Locate the cell with the specified text and output its [X, Y] center coordinate. 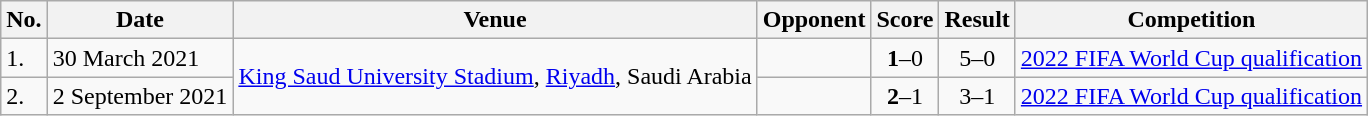
3–1 [977, 96]
30 March 2021 [140, 58]
King Saud University Stadium, Riyadh, Saudi Arabia [495, 77]
No. [24, 20]
Score [905, 20]
Venue [495, 20]
Opponent [814, 20]
1. [24, 58]
2–1 [905, 96]
Competition [1191, 20]
2. [24, 96]
5–0 [977, 58]
Date [140, 20]
Result [977, 20]
1–0 [905, 58]
2 September 2021 [140, 96]
